Locate the cell with the specified text and output its (x, y) center coordinate. 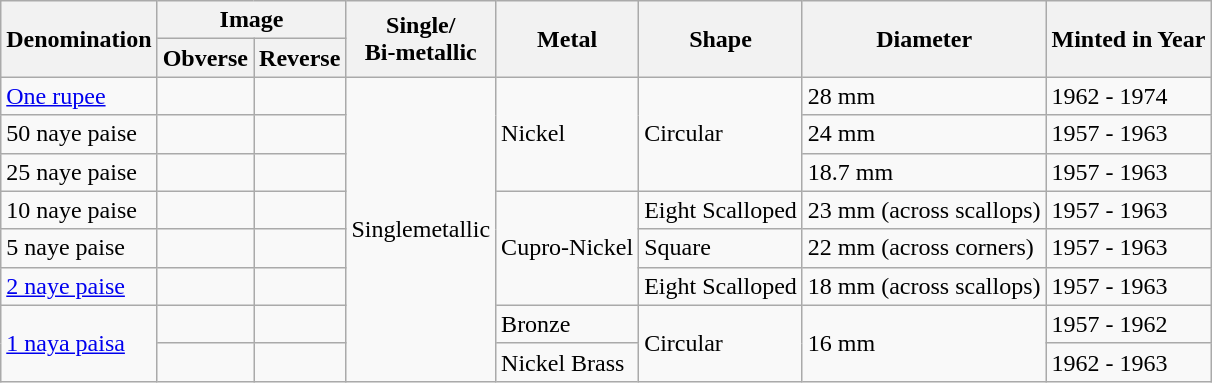
Minted in Year (1128, 39)
18.7 mm (924, 172)
23 mm (across scallops) (924, 210)
Shape (721, 39)
1962 - 1974 (1128, 96)
5 naye paise (79, 248)
1962 - 1963 (1128, 362)
Cupro-Nickel (568, 248)
28 mm (924, 96)
Reverse (300, 58)
24 mm (924, 134)
Singlemetallic (421, 229)
Denomination (79, 39)
Bronze (568, 324)
22 mm (across corners) (924, 248)
18 mm (across scallops) (924, 286)
Square (721, 248)
1957 - 1962 (1128, 324)
Obverse (205, 58)
25 naye paise (79, 172)
1 naya paisa (79, 343)
Single/Bi-metallic (421, 39)
Image (252, 20)
Diameter (924, 39)
10 naye paise (79, 210)
Nickel (568, 134)
Nickel Brass (568, 362)
2 naye paise (79, 286)
Metal (568, 39)
16 mm (924, 343)
One rupee (79, 96)
50 naye paise (79, 134)
